For the text-containing cell, return its midpoint in [x, y] coordinate format. 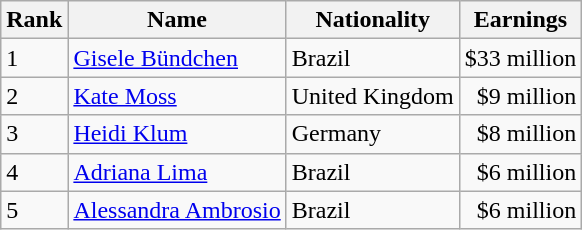
$9 million [520, 96]
Name [177, 20]
Alessandra Ambrosio [177, 210]
Gisele Bündchen [177, 58]
United Kingdom [372, 96]
Nationality [372, 20]
Earnings [520, 20]
Heidi Klum [177, 134]
Rank [34, 20]
3 [34, 134]
$8 million [520, 134]
5 [34, 210]
1 [34, 58]
2 [34, 96]
$33 million [520, 58]
Kate Moss [177, 96]
Adriana Lima [177, 172]
Germany [372, 134]
4 [34, 172]
